Output the [x, y] coordinate of the center of the cell containing the given text.  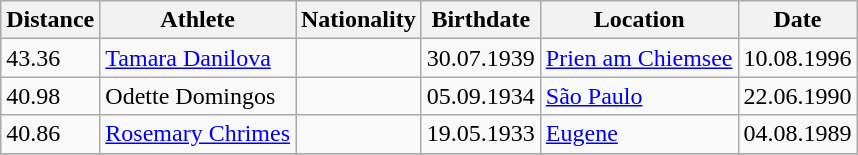
22.06.1990 [798, 96]
Location [639, 20]
04.08.1989 [798, 134]
Eugene [639, 134]
Distance [50, 20]
40.86 [50, 134]
30.07.1939 [480, 58]
05.09.1934 [480, 96]
40.98 [50, 96]
São Paulo [639, 96]
19.05.1933 [480, 134]
Birthdate [480, 20]
Tamara Danilova [198, 58]
Rosemary Chrimes [198, 134]
Nationality [359, 20]
Athlete [198, 20]
Odette Domingos [198, 96]
Prien am Chiemsee [639, 58]
43.36 [50, 58]
10.08.1996 [798, 58]
Date [798, 20]
